From the cell containing the given text, extract its center point as [X, Y] coordinate. 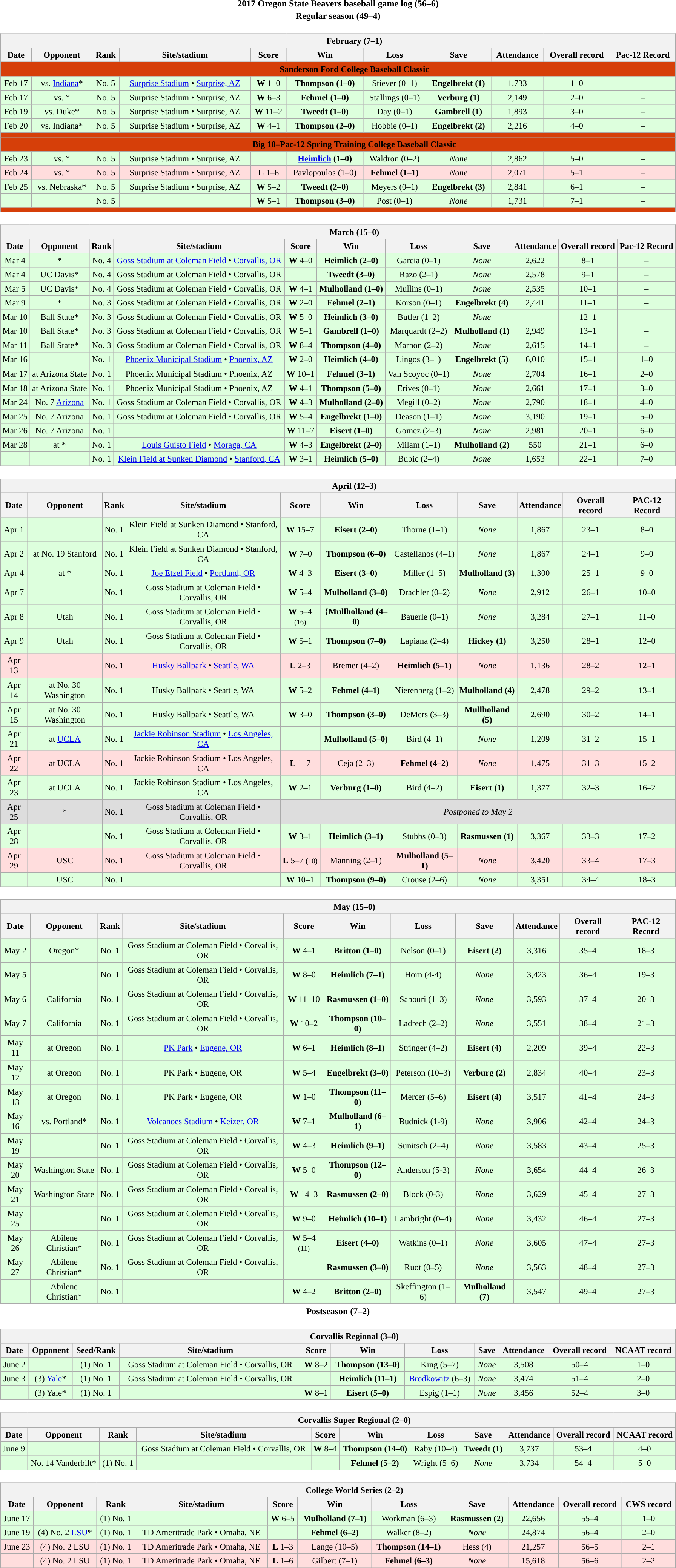
5–1 [577, 172]
June 17 [17, 1518]
Block (0-3) [423, 1194]
Nelson (0–1) [423, 950]
Rasmussen (2) [477, 1518]
52–4 [580, 1393]
W 8–1 [316, 1393]
3,351 [540, 880]
May 19 [15, 1146]
Tweedt (3–0) [351, 275]
Mar 26 [15, 430]
8–0 [647, 529]
10–1 [588, 288]
2,441 [535, 303]
9–1 [588, 275]
1,300 [540, 573]
W 8–2 [316, 1365]
Engelbrekt (1) [459, 83]
21–1 [588, 445]
Postponed to May 2 [478, 812]
Watkins (0–1) [423, 1243]
37–4 [588, 999]
3,316 [537, 950]
22,656 [533, 1518]
Apr 15 [14, 714]
Heimlich (9–1) [358, 1146]
Rasmussen (3–0) [358, 1267]
Apr 21 [14, 738]
Rasmussen (1) [487, 836]
43–4 [588, 1146]
31–3 [591, 763]
Feb 25 [16, 187]
11–0 [647, 617]
W 11–10 [304, 999]
Thompson (13–0) [367, 1365]
Thompson (10–0) [358, 1023]
17–1 [588, 388]
June 19 [17, 1533]
Mar 11 [15, 345]
1,733 [518, 83]
Lapiana (2–4) [425, 641]
25–3 [646, 1146]
Mulholland (1) [482, 331]
Heimlich (5–0) [351, 459]
Post (0–1) [395, 201]
May 6 [15, 999]
3,190 [535, 416]
3,456 [524, 1393]
2,690 [540, 714]
May 27 [15, 1267]
Ruot (0–5) [423, 1267]
31–2 [591, 738]
{Mullholland (4–0) [356, 617]
vs. Nebraska* [62, 187]
6,010 [535, 359]
21,257 [533, 1547]
Espig (1–1) [440, 1393]
Apr 9 [14, 641]
Apr 8 [14, 617]
19–1 [588, 416]
College World Series (2–2) [338, 1490]
Thompson (9–0) [356, 880]
3,367 [540, 836]
Lambright (0–4) [423, 1219]
33–4 [591, 861]
2,834 [537, 1072]
Eisert (3–0) [356, 573]
W 15–7 [300, 529]
May (15–0) [338, 907]
3,737 [530, 1448]
Mullholland (5) [487, 714]
55–4 [590, 1518]
Feb 24 [16, 172]
3,629 [537, 1194]
3,605 [537, 1243]
41–4 [588, 1097]
24,874 [533, 1533]
Fehmel (4–2) [425, 763]
May 12 [15, 1072]
W 2–1 [300, 787]
Thompson (2–0) [325, 126]
Eisert (4–0) [358, 1243]
Miller (1–5) [425, 573]
Van Scoyoc (0–1) [419, 374]
Sanderson Ford College Baseball Classic [338, 69]
Marquardt (2–2) [419, 331]
Verburg (2) [484, 1072]
Thorne (1–1) [425, 529]
Fehmel (3–1) [351, 374]
3,734 [530, 1463]
Gambrell (1) [459, 112]
Deason (1–1) [419, 416]
Sunitsch (2–4) [423, 1146]
36–4 [588, 975]
3,906 [537, 1121]
May 11 [15, 1048]
Stallings (0–1) [395, 98]
Ceja (2–3) [356, 763]
2,578 [535, 275]
Apr 22 [14, 763]
2,478 [540, 690]
Fehmel (6–2) [334, 1533]
May 2 [15, 950]
Thompson (5–0) [351, 388]
W 5–4 (16) [300, 617]
Mulholland (1–0) [351, 288]
10–0 [647, 593]
Mulholland (4) [487, 690]
2,535 [535, 288]
Heimlich (1–0) [325, 158]
Gambrell (1–0) [351, 331]
Fehmel (1–0) [325, 98]
2,981 [535, 430]
17–2 [647, 836]
53–4 [583, 1448]
Megill (0–2) [419, 402]
2,216 [518, 126]
DeMers (3–3) [425, 714]
Mar 5 [15, 288]
Mar 17 [15, 374]
47–4 [588, 1243]
32–3 [591, 787]
20–3 [646, 999]
W 6–3 [269, 98]
26–3 [646, 1170]
Thompson (7–0) [356, 641]
Thompson (6–0) [356, 554]
28–1 [591, 641]
2,661 [535, 388]
Peterson (10–3) [423, 1072]
2–1 [648, 1547]
Ladrech (2–2) [423, 1023]
Apr 23 [14, 787]
550 [535, 445]
Crouse (2–6) [425, 880]
39–4 [588, 1048]
W 6–1 [304, 1048]
Heimlich (5–1) [425, 665]
2,790 [535, 402]
23–3 [646, 1072]
Waldron (0–2) [395, 158]
3,517 [537, 1097]
Thompson (1–0) [325, 83]
6–1 [577, 187]
Tweedt (1) [483, 1448]
June 3 [14, 1379]
15,618 [533, 1561]
1,893 [518, 112]
Britton (2–0) [358, 1291]
Fehmel (2–1) [351, 303]
2,841 [518, 187]
Wright (5–6) [436, 1463]
Eisert (5–0) [367, 1393]
Mulholland (2–0) [351, 402]
Razo (2–1) [419, 275]
Corvallis Super Regional (2–0) [338, 1420]
Apr 29 [14, 861]
W 9–0 [304, 1219]
Mullins (0–1) [419, 288]
Korson (0–1) [419, 303]
Milam (1–1) [419, 445]
Mar 18 [15, 388]
2,862 [518, 158]
2–2 [648, 1561]
Hobbie (0–1) [395, 126]
44–4 [588, 1170]
29–2 [591, 690]
May 21 [15, 1194]
May 25 [15, 1219]
1,136 [540, 665]
Fehmel (4–1) [356, 690]
2,912 [540, 593]
Tweedt (1–0) [325, 112]
Feb 23 [16, 158]
Gilbert (7–1) [334, 1561]
Apr 13 [14, 665]
2,149 [518, 98]
16–2 [647, 787]
King (5–7) [440, 1365]
38–4 [588, 1023]
56–5 [590, 1547]
28–2 [591, 665]
Heimlich (2–0) [351, 260]
Mulholland (5–0) [356, 738]
Drachler (0–2) [425, 593]
June 2 [14, 1365]
W 14–3 [304, 1194]
46–4 [588, 1219]
1,731 [518, 201]
Brodkowitz (6–3) [440, 1379]
CWS record [648, 1504]
Horn (4-4) [423, 975]
Lange (10–5) [334, 1547]
Workman (6–3) [409, 1518]
Mulholland (6–1) [358, 1121]
24–1 [591, 554]
Corvallis Regional (3–0) [338, 1336]
W 11–2 [269, 112]
2,615 [535, 345]
1,653 [535, 459]
Thompson (14–0) [375, 1448]
Erives (0–1) [419, 388]
Nierenberg (1–2) [425, 690]
2,071 [518, 172]
35–4 [588, 950]
May 26 [15, 1243]
2,209 [537, 1048]
3,432 [537, 1219]
Mar 25 [15, 416]
Eisert (2) [484, 950]
L 1–7 [300, 763]
Anderson (5-3) [423, 1170]
Engelbrekt (4) [482, 303]
Apr 28 [14, 836]
No. 14 Vanderbilt* [63, 1463]
Eisert (1) [487, 787]
11–1 [588, 303]
30–2 [591, 714]
42–4 [588, 1121]
Verburg (1–0) [356, 787]
3,474 [524, 1379]
Heimlich (7–1) [358, 975]
Heimlich (3–1) [356, 836]
W 4–0 [301, 260]
Apr 25 [14, 812]
Walker (8–2) [409, 1533]
Bauerle (0–1) [425, 617]
Rasmussen (1–0) [358, 999]
Lingos (3–1) [419, 359]
Mulholland (7) [484, 1291]
Meyers (0–1) [395, 187]
Eisert (1–0) [351, 430]
Pavlopoulos (1–0) [325, 172]
Budnick (1-9) [423, 1121]
3,583 [537, 1146]
March (15–0) [338, 232]
Mulholland (5–1) [425, 861]
Day (0–1) [395, 112]
vs. Portland* [64, 1121]
20–1 [588, 430]
8–1 [588, 260]
Skeffington (1–6) [423, 1291]
May 5 [15, 975]
56–6 [590, 1561]
W 7–0 [300, 554]
June 9 [14, 1448]
51–4 [580, 1379]
19–3 [646, 975]
3,547 [537, 1291]
Apr 1 [14, 529]
21–3 [646, 1023]
Tweedt (2–0) [325, 187]
1,209 [540, 738]
Mulholland (3) [487, 573]
W 3–0 [300, 714]
56–4 [590, 1533]
Gomez (2–3) [419, 430]
Stubbs (0–3) [425, 836]
W 11–7 [301, 430]
Marnon (2–2) [419, 345]
Feb 20 [16, 126]
Apr 2 [14, 554]
2,949 [535, 331]
Heimlich (8–1) [358, 1048]
18–1 [588, 402]
Mulholland (2) [482, 445]
May 16 [15, 1121]
Louis Guisto Field • Moraga, CA [199, 445]
Feb 19 [16, 112]
May 20 [15, 1170]
27–1 [591, 617]
Apr 7 [14, 593]
May 7 [15, 1023]
Bird (4–2) [425, 787]
Bremer (4–2) [356, 665]
Heimlich (3–0) [351, 317]
Seed/Rank [96, 1350]
Heimlich (11–1) [367, 1379]
16–1 [588, 374]
Thompson (12–0) [358, 1170]
Bird (4–1) [425, 738]
26–1 [591, 593]
(4) No. 2 LSU* [65, 1533]
48–4 [588, 1267]
Mar 16 [15, 359]
Fehmel (6–3) [409, 1561]
3,654 [537, 1170]
Fehmel (1–1) [395, 172]
3,551 [537, 1023]
34–4 [591, 880]
Engelbrekt (2) [459, 126]
15–2 [647, 763]
W 4–2 [304, 1291]
May 13 [15, 1097]
W 7–1 [304, 1121]
Engelbrekt (2–0) [351, 445]
Oregon* [64, 950]
Engelbrekt (3) [459, 187]
Hickey (1) [487, 641]
Big 10–Pac-12 Spring Training College Baseball Classic [338, 144]
Stringer (4–2) [423, 1048]
Engelbrekt (1–0) [351, 416]
Hess (4) [477, 1547]
3,420 [540, 861]
Thompson (14–1) [409, 1547]
Engelbrekt (5) [482, 359]
Apr 4 [14, 573]
Verburg (1) [459, 98]
25–1 [591, 573]
49–4 [588, 1291]
Mar 28 [15, 445]
Mercer (5–6) [423, 1097]
Mulholland (3–0) [356, 593]
Mar 9 [15, 303]
W 10–2 [304, 1023]
54–4 [583, 1463]
Eisert (2–0) [356, 529]
Stiever (0–1) [395, 83]
45–4 [588, 1194]
1,377 [540, 787]
W 6–5 [283, 1518]
12–0 [647, 641]
Manning (2–1) [356, 861]
Bubic (2–4) [419, 459]
3,250 [540, 641]
Apr 14 [14, 690]
W 5–4 (11) [304, 1243]
Britton (1–0) [358, 950]
L 2–3 [300, 665]
Raby (10–4) [436, 1448]
Heimlich (10–1) [358, 1219]
Thompson (4–0) [351, 345]
7–0 [647, 459]
3,508 [524, 1365]
22–1 [588, 459]
vs. Duke* [62, 112]
L 5–7 (10) [300, 861]
Thompson (11–0) [358, 1097]
2,622 [535, 260]
Engelbrekt (3–0) [358, 1072]
50–4 [580, 1365]
17–3 [647, 861]
L 1–3 [283, 1547]
3,563 [537, 1267]
February (7–1) [338, 41]
Rasmussen (2–0) [358, 1194]
Mulholland (7–1) [334, 1518]
1,475 [540, 763]
at No. 19 Stanford [65, 554]
Sabouri (1–3) [423, 999]
40–4 [588, 1072]
Fehmel (5–2) [375, 1463]
33–3 [591, 836]
7–1 [577, 201]
June 23 [17, 1547]
3,423 [537, 975]
23–1 [591, 529]
April (12–3) [338, 486]
W 8–0 [304, 975]
3,284 [540, 617]
2,704 [535, 374]
Heimlich (4–0) [351, 359]
Joe Etzel Field • Portland, OR [203, 573]
22–3 [646, 1048]
Garcia (0–1) [419, 260]
Volcanoes Stadium • Keizer, OR [203, 1121]
Mar 24 [15, 402]
3,593 [537, 999]
Butler (1–2) [419, 317]
Castellanos (4–1) [425, 554]
